Output the [x, y] coordinate of the center of the cell containing the given text.  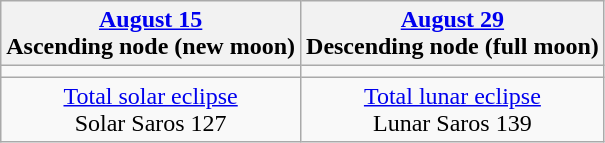
Total solar eclipseSolar Saros 127 [151, 110]
August 29Descending node (full moon) [453, 34]
August 15Ascending node (new moon) [151, 34]
Total lunar eclipseLunar Saros 139 [453, 110]
